Identify which cell holds the provided text, then report its [X, Y] central coordinate. 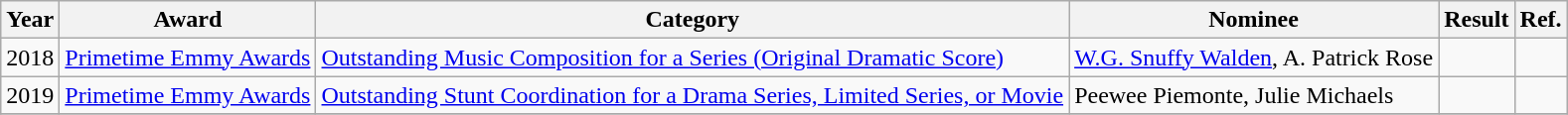
Year [30, 20]
Category [693, 20]
Outstanding Stunt Coordination for a Drama Series, Limited Series, or Movie [693, 95]
W.G. Snuffy Walden, A. Patrick Rose [1254, 57]
2019 [30, 95]
Nominee [1254, 20]
Peewee Piemonte, Julie Michaels [1254, 95]
Ref. [1540, 20]
Result [1477, 20]
2018 [30, 57]
Award [188, 20]
Outstanding Music Composition for a Series (Original Dramatic Score) [693, 57]
